Scan for the cell matching the given text and deliver its [X, Y] coordinate at center. 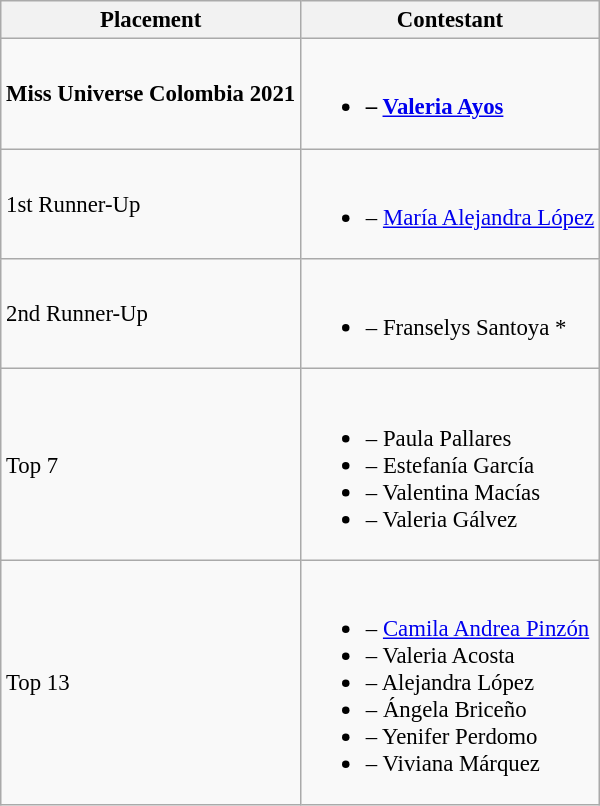
Contestant [450, 20]
1st Runner-Up [151, 204]
Miss Universe Colombia 2021 [151, 94]
Top 7 [151, 464]
– María Alejandra López [450, 204]
Placement [151, 20]
– Valeria Ayos [450, 94]
– Franselys Santoya * [450, 314]
Top 13 [151, 682]
– Camila Andrea Pinzón – Valeria Acosta – Alejandra López – Ángela Briceño – Yenifer Perdomo – Viviana Márquez [450, 682]
– Paula Pallares – Estefanía García – Valentina Macías – Valeria Gálvez [450, 464]
2nd Runner-Up [151, 314]
